Scan for the cell matching the given text and deliver its [X, Y] coordinate at center. 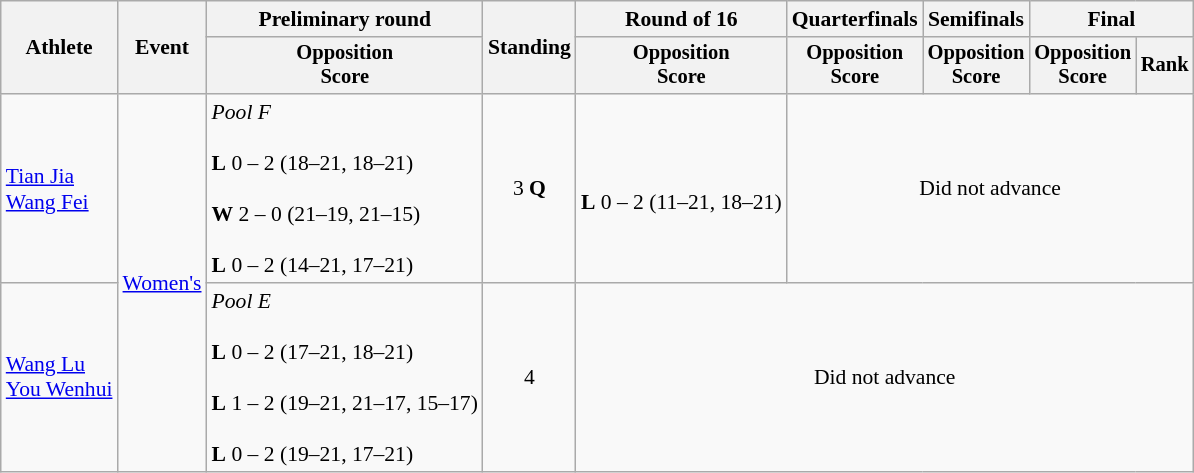
Round of 16 [682, 19]
Pool FL 0 – 2 (18–21, 18–21)W 2 – 0 (21–19, 21–15)L 0 – 2 (14–21, 17–21) [345, 188]
Rank [1165, 66]
Quarterfinals [855, 19]
Event [162, 48]
L 0 – 2 (11–21, 18–21) [682, 188]
3 Q [530, 188]
Preliminary round [345, 19]
Tian JiaWang Fei [60, 188]
Wang LuYou Wenhui [60, 378]
Final [1111, 19]
4 [530, 378]
Semifinals [976, 19]
Pool EL 0 – 2 (17–21, 18–21)L 1 – 2 (19–21, 21–17, 15–17)L 0 – 2 (19–21, 17–21) [345, 378]
Athlete [60, 48]
Women's [162, 282]
Standing [530, 48]
